Identify which cell holds the provided text, then report its (X, Y) central coordinate. 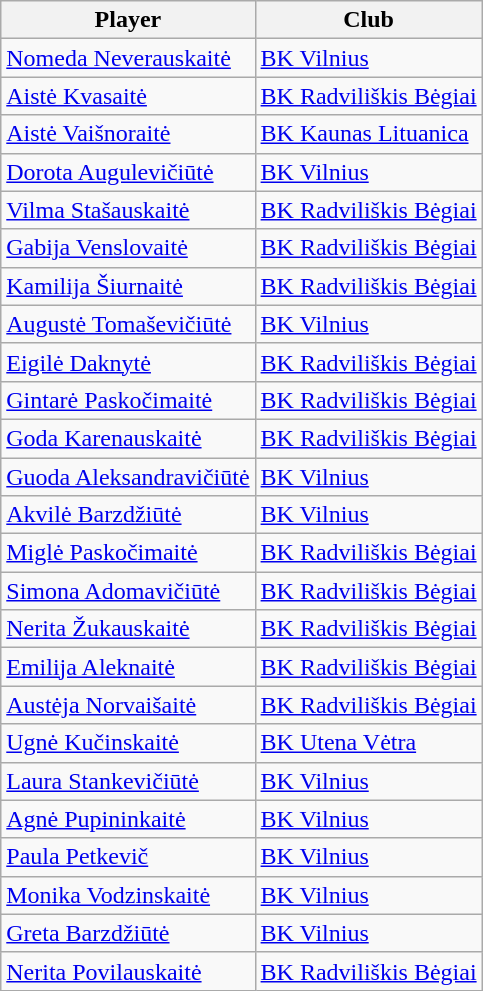
Player (128, 20)
Kamilija Šiurnaitė (128, 286)
Miglė Paskočimaitė (128, 553)
Agnė Pupininkaitė (128, 819)
Gabija Venslovaitė (128, 248)
Nomeda Neverauskaitė (128, 58)
Akvilė Barzdžiūtė (128, 515)
Ugnė Kučinskaitė (128, 743)
Goda Karenauskaitė (128, 438)
Gintarė Paskočimaitė (128, 400)
Eigilė Daknytė (128, 362)
Laura Stankevičiūtė (128, 781)
Dorota Augulevičiūtė (128, 172)
Guoda Aleksandravičiūtė (128, 477)
Paula Petkevič (128, 857)
Nerita Žukauskaitė (128, 629)
Monika Vodzinskaitė (128, 895)
Nerita Povilauskaitė (128, 971)
Simona Adomavičiūtė (128, 591)
Aistė Vaišnoraitė (128, 134)
Club (368, 20)
Augustė Tomaševičiūtė (128, 324)
Austėja Norvaišaitė (128, 705)
Vilma Stašauskaitė (128, 210)
BK Kaunas Lituanica (368, 134)
Greta Barzdžiūtė (128, 933)
BK Utena Vėtra (368, 743)
Aistė Kvasaitė (128, 96)
Emilija Aleknaitė (128, 667)
